Capture the cell that displays the provided text and extract its [x, y] central coordinate. 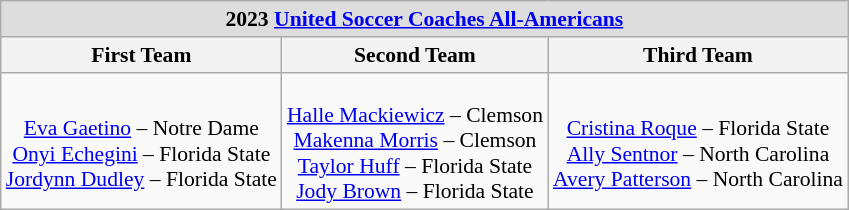
Halle Mackiewicz – Clemson Makenna Morris – Clemson Taylor Huff – Florida State Jody Brown – Florida State [415, 141]
First Team [142, 55]
Second Team [415, 55]
2023 United Soccer Coaches All-Americans [424, 19]
Eva Gaetino – Notre Dame Onyi Echegini – Florida State Jordynn Dudley – Florida State [142, 141]
Third Team [698, 55]
Cristina Roque – Florida State Ally Sentnor – North Carolina Avery Patterson – North Carolina [698, 141]
